Output the (x, y) coordinate of the center of the cell containing the given text.  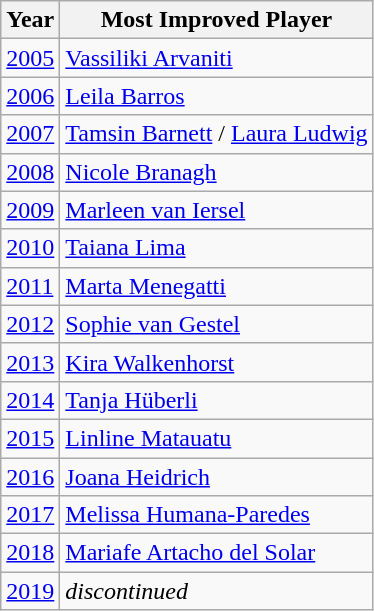
Marleen van Iersel (216, 210)
Melissa Humana-Paredes (216, 515)
Tamsin Barnett / Laura Ludwig (216, 134)
Linline Matauatu (216, 438)
2005 (30, 58)
discontinued (216, 591)
2012 (30, 324)
Joana Heidrich (216, 477)
Tanja Hüberli (216, 400)
Kira Walkenhorst (216, 362)
2009 (30, 210)
Nicole Branagh (216, 172)
Leila Barros (216, 96)
Mariafe Artacho del Solar (216, 553)
Most Improved Player (216, 20)
Vassiliki Arvaniti (216, 58)
2015 (30, 438)
Taiana Lima (216, 248)
Sophie van Gestel (216, 324)
Marta Menegatti (216, 286)
2016 (30, 477)
2007 (30, 134)
2013 (30, 362)
2014 (30, 400)
2011 (30, 286)
2008 (30, 172)
2017 (30, 515)
2010 (30, 248)
Year (30, 20)
2018 (30, 553)
2006 (30, 96)
2019 (30, 591)
